Output the [x, y] coordinate of the center of the cell containing the given text.  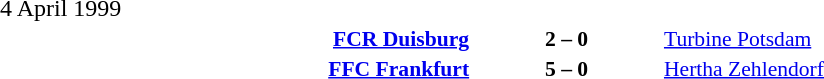
2 – 0 [566, 38]
